Identify which cell holds the provided text, then report its (X, Y) central coordinate. 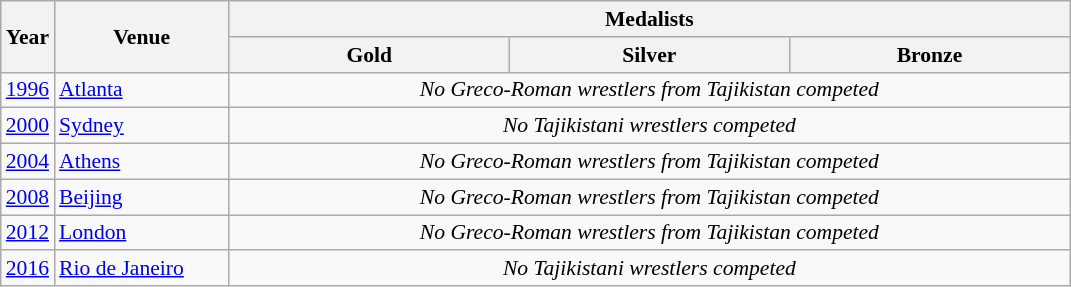
2004 (28, 162)
2016 (28, 269)
Bronze (929, 55)
Gold (369, 55)
London (142, 233)
Silver (649, 55)
Year (28, 36)
Beijing (142, 197)
2000 (28, 126)
2012 (28, 233)
Athens (142, 162)
Sydney (142, 126)
Atlanta (142, 90)
1996 (28, 90)
Rio de Janeiro (142, 269)
Venue (142, 36)
2008 (28, 197)
Medalists (649, 19)
